Find where the given text appears and provide that cell's center as [X, Y] coordinate. 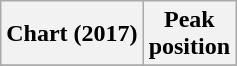
Peakposition [189, 34]
Chart (2017) [72, 34]
